Capture the cell that displays the provided text and extract its [x, y] central coordinate. 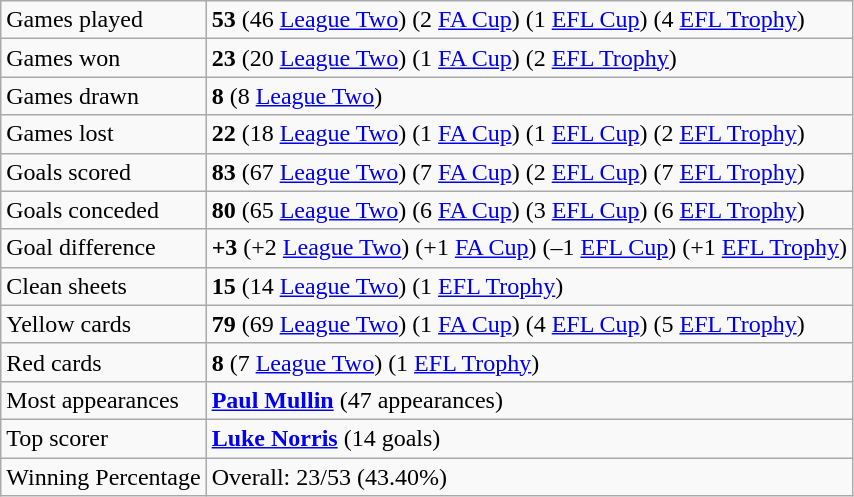
Games drawn [104, 96]
Most appearances [104, 400]
Games played [104, 20]
83 (67 League Two) (7 FA Cup) (2 EFL Cup) (7 EFL Trophy) [529, 172]
Winning Percentage [104, 477]
Games lost [104, 134]
Red cards [104, 362]
8 (7 League Two) (1 EFL Trophy) [529, 362]
Goals scored [104, 172]
Goal difference [104, 248]
Yellow cards [104, 324]
Top scorer [104, 438]
79 (69 League Two) (1 FA Cup) (4 EFL Cup) (5 EFL Trophy) [529, 324]
Goals conceded [104, 210]
8 (8 League Two) [529, 96]
15 (14 League Two) (1 EFL Trophy) [529, 286]
Luke Norris (14 goals) [529, 438]
53 (46 League Two) (2 FA Cup) (1 EFL Cup) (4 EFL Trophy) [529, 20]
80 (65 League Two) (6 FA Cup) (3 EFL Cup) (6 EFL Trophy) [529, 210]
22 (18 League Two) (1 FA Cup) (1 EFL Cup) (2 EFL Trophy) [529, 134]
23 (20 League Two) (1 FA Cup) (2 EFL Trophy) [529, 58]
Paul Mullin (47 appearances) [529, 400]
Overall: 23/53 (43.40%) [529, 477]
Clean sheets [104, 286]
Games won [104, 58]
+3 (+2 League Two) (+1 FA Cup) (–1 EFL Cup) (+1 EFL Trophy) [529, 248]
